Scan for the cell matching the given text and deliver its (x, y) coordinate at center. 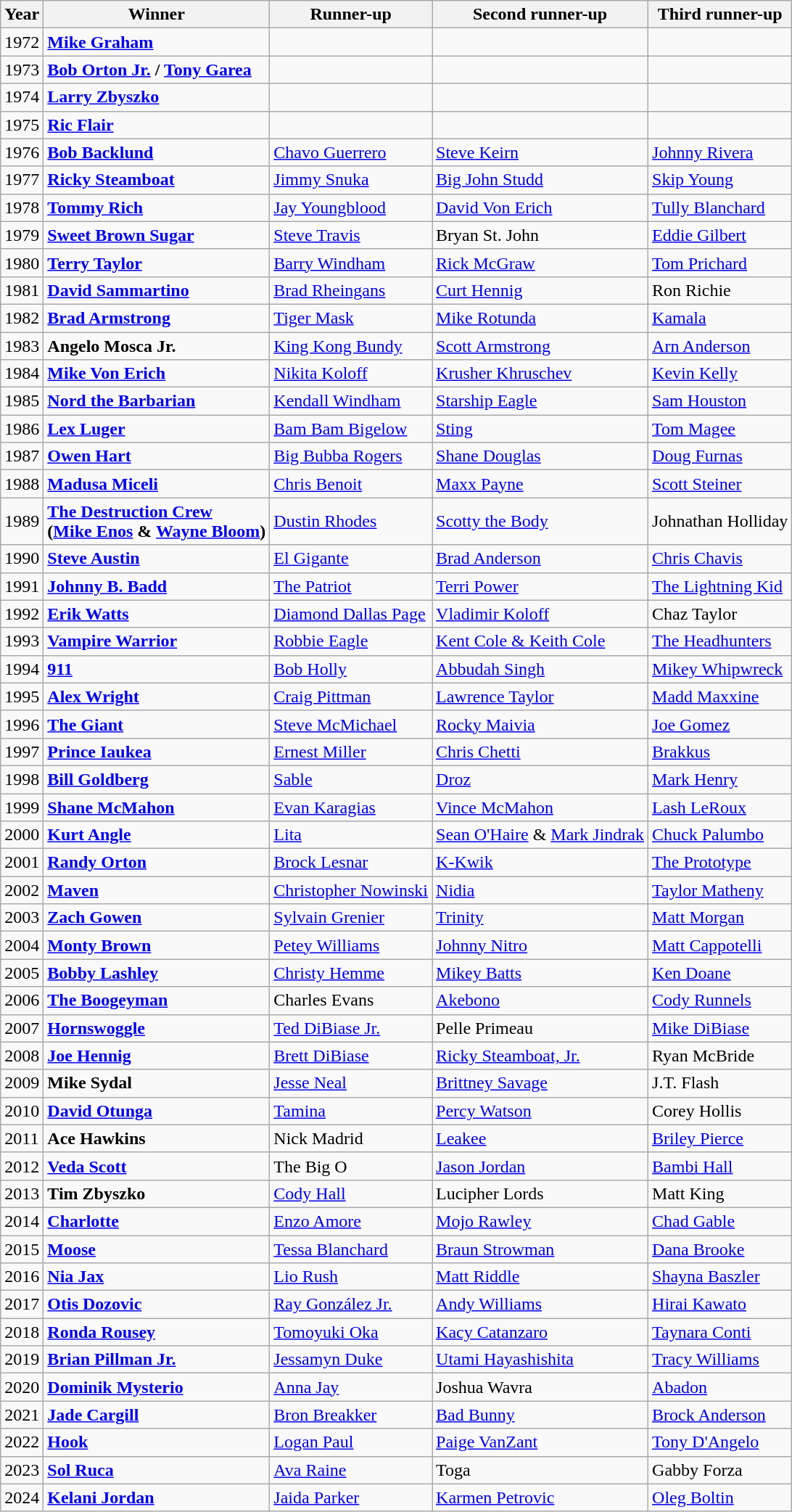
Sting (540, 429)
Abbudah Singh (540, 669)
Droz (540, 779)
1988 (22, 484)
Johnathan Holliday (720, 521)
Charlotte (157, 1221)
Nikita Koloff (351, 374)
1991 (22, 586)
Matt King (720, 1193)
Veda Scott (157, 1166)
1986 (22, 429)
Tracy Williams (720, 1360)
Hirai Kawato (720, 1304)
Tomoyuki Oka (351, 1332)
Starship Eagle (540, 401)
Petey Williams (351, 945)
Jesse Neal (351, 1083)
Big Bubba Rogers (351, 456)
Evan Karagias (351, 808)
Bad Bunny (540, 1415)
Vampire Warrior (157, 641)
2001 (22, 863)
2016 (22, 1277)
Rocky Maivia (540, 724)
Owen Hart (157, 456)
2000 (22, 835)
Tommy Rich (157, 208)
2002 (22, 890)
Madusa Miceli (157, 484)
Brad Armstrong (157, 318)
Bam Bam Bigelow (351, 429)
Ava Raine (351, 1470)
The Boogeyman (157, 1001)
Tamina (351, 1111)
Lucipher Lords (540, 1193)
Akebono (540, 1001)
Brittney Savage (540, 1083)
Larry Zbyszko (157, 97)
1977 (22, 180)
Charles Evans (351, 1001)
Chris Chavis (720, 559)
Nidia (540, 890)
Jessamyn Duke (351, 1360)
Eddie Gilbert (720, 235)
Hornswoggle (157, 1028)
Johnny Rivera (720, 152)
Year (22, 15)
Ray González Jr. (351, 1304)
Madd Maxxine (720, 697)
Matt Riddle (540, 1277)
The Big O (351, 1166)
Karmen Petrovic (540, 1497)
2021 (22, 1415)
David Sammartino (157, 290)
Taynara Conti (720, 1332)
Ryan McBride (720, 1056)
2006 (22, 1001)
The Lightning Kid (720, 586)
2019 (22, 1360)
Vladimir Koloff (540, 614)
Mike Von Erich (157, 374)
2015 (22, 1249)
Cody Runnels (720, 1001)
Shane Douglas (540, 456)
Christy Hemme (351, 973)
Doug Furnas (720, 456)
Ted DiBiase Jr. (351, 1028)
Gabby Forza (720, 1470)
1993 (22, 641)
K-Kwik (540, 863)
Sean O'Haire & Mark Jindrak (540, 835)
Craig Pittman (351, 697)
Sable (351, 779)
Nord the Barbarian (157, 401)
2004 (22, 945)
Second runner-up (540, 15)
Tessa Blanchard (351, 1249)
1973 (22, 70)
Monty Brown (157, 945)
Jaida Parker (351, 1497)
Mikey Batts (540, 973)
Bryan St. John (540, 235)
Nia Jax (157, 1277)
The Patriot (351, 586)
Abadon (720, 1387)
Jimmy Snuka (351, 180)
Tully Blanchard (720, 208)
Bill Goldberg (157, 779)
David Otunga (157, 1111)
1978 (22, 208)
Chad Gable (720, 1221)
Angelo Mosca Jr. (157, 346)
Ricky Steamboat (157, 180)
1979 (22, 235)
1974 (22, 97)
1990 (22, 559)
Chris Benoit (351, 484)
Curt Hennig (540, 290)
Ken Doane (720, 973)
Johnny Nitro (540, 945)
Scott Armstrong (540, 346)
2008 (22, 1056)
2010 (22, 1111)
Lita (351, 835)
Moose (157, 1249)
Rick McGraw (540, 263)
The Giant (157, 724)
Otis Dozovic (157, 1304)
Arn Anderson (720, 346)
2003 (22, 918)
1992 (22, 614)
Prince Iaukea (157, 752)
Tom Magee (720, 429)
Ricky Steamboat, Jr. (540, 1056)
Chuck Palumbo (720, 835)
Randy Orton (157, 863)
1998 (22, 779)
Cody Hall (351, 1193)
2014 (22, 1221)
Terri Power (540, 586)
Kevin Kelly (720, 374)
Steve Austin (157, 559)
Sam Houston (720, 401)
Steve McMichael (351, 724)
2012 (22, 1166)
Third runner-up (720, 15)
1975 (22, 125)
Kurt Angle (157, 835)
Utami Hayashishita (540, 1360)
Oleg Boltin (720, 1497)
Mike Graham (157, 42)
J.T. Flash (720, 1083)
Kent Cole & Keith Cole (540, 641)
2011 (22, 1138)
Jay Youngblood (351, 208)
Joe Hennig (157, 1056)
Lawrence Taylor (540, 697)
2024 (22, 1497)
Tim Zbyszko (157, 1193)
Bobby Lashley (157, 973)
Steve Keirn (540, 152)
Bob Orton Jr. / Tony Garea (157, 70)
Brian Pillman Jr. (157, 1360)
Erik Watts (157, 614)
2005 (22, 973)
Shayna Baszler (720, 1277)
Andy Williams (540, 1304)
Tom Prichard (720, 263)
1983 (22, 346)
Chris Chetti (540, 752)
Mike Sydal (157, 1083)
Barry Windham (351, 263)
Chavo Guerrero (351, 152)
1976 (22, 152)
2009 (22, 1083)
Big John Studd (540, 180)
1994 (22, 669)
1985 (22, 401)
Lash LeRoux (720, 808)
Robbie Eagle (351, 641)
Briley Pierce (720, 1138)
Bob Holly (351, 669)
1995 (22, 697)
2013 (22, 1193)
Bambi Hall (720, 1166)
Mark Henry (720, 779)
Zach Gowen (157, 918)
Kamala (720, 318)
2022 (22, 1442)
Mojo Rawley (540, 1221)
Sol Ruca (157, 1470)
Bron Breakker (351, 1415)
Scotty the Body (540, 521)
The Headhunters (720, 641)
King Kong Bundy (351, 346)
The Destruction Crew(Mike Enos & Wayne Bloom) (157, 521)
Trinity (540, 918)
2020 (22, 1387)
Brett DiBiase (351, 1056)
Ace Hawkins (157, 1138)
Paige VanZant (540, 1442)
Steve Travis (351, 235)
Pelle Primeau (540, 1028)
David Von Erich (540, 208)
1997 (22, 752)
Mikey Whipwreck (720, 669)
Lex Luger (157, 429)
Skip Young (720, 180)
1981 (22, 290)
Scott Steiner (720, 484)
Diamond Dallas Page (351, 614)
Anna Jay (351, 1387)
Jason Jordan (540, 1166)
Winner (157, 15)
Vince McMahon (540, 808)
Dustin Rhodes (351, 521)
Brad Anderson (540, 559)
Leakee (540, 1138)
Matt Cappotelli (720, 945)
Hook (157, 1442)
The Prototype (720, 863)
Percy Watson (540, 1111)
911 (157, 669)
Jade Cargill (157, 1415)
1996 (22, 724)
1982 (22, 318)
Brakkus (720, 752)
Shane McMahon (157, 808)
Dominik Mysterio (157, 1387)
2007 (22, 1028)
Toga (540, 1470)
Mike Rotunda (540, 318)
Ric Flair (157, 125)
Bob Backlund (157, 152)
1980 (22, 263)
Corey Hollis (720, 1111)
Christopher Nowinski (351, 890)
Braun Strowman (540, 1249)
1972 (22, 42)
Taylor Matheny (720, 890)
2017 (22, 1304)
2018 (22, 1332)
El Gigante (351, 559)
Sylvain Grenier (351, 918)
Ronda Rousey (157, 1332)
Enzo Amore (351, 1221)
Maven (157, 890)
Ron Richie (720, 290)
Kelani Jordan (157, 1497)
1999 (22, 808)
Johnny B. Badd (157, 586)
Runner-up (351, 15)
Tony D'Angelo (720, 1442)
Krusher Khruschev (540, 374)
Dana Brooke (720, 1249)
Brock Anderson (720, 1415)
Brad Rheingans (351, 290)
Joshua Wavra (540, 1387)
1987 (22, 456)
Sweet Brown Sugar (157, 235)
Nick Madrid (351, 1138)
Kendall Windham (351, 401)
1984 (22, 374)
Kacy Catanzaro (540, 1332)
Matt Morgan (720, 918)
Chaz Taylor (720, 614)
Alex Wright (157, 697)
Lio Rush (351, 1277)
Terry Taylor (157, 263)
Ernest Miller (351, 752)
2023 (22, 1470)
Maxx Payne (540, 484)
Brock Lesnar (351, 863)
Mike DiBiase (720, 1028)
1989 (22, 521)
Logan Paul (351, 1442)
Tiger Mask (351, 318)
Joe Gomez (720, 724)
